Determine the (X, Y) coordinate at the center of the cell enclosing the given text.  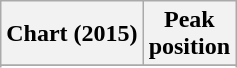
Peak position (189, 34)
Chart (2015) (72, 34)
